For the text-containing cell, return its midpoint in [X, Y] coordinate format. 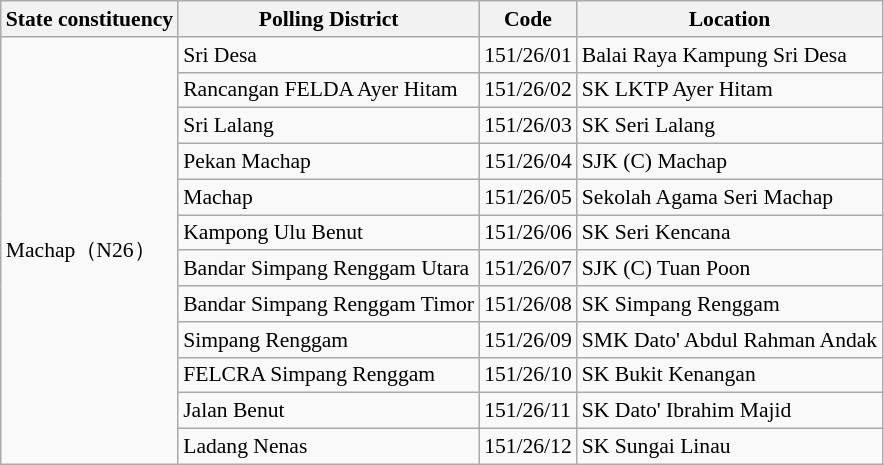
Rancangan FELDA Ayer Hitam [328, 90]
SK Sungai Linau [730, 447]
Location [730, 19]
Bandar Simpang Renggam Utara [328, 269]
Sri Lalang [328, 126]
151/26/02 [528, 90]
Sekolah Agama Seri Machap [730, 197]
Simpang Renggam [328, 340]
Code [528, 19]
SK Dato' Ibrahim Majid [730, 411]
Ladang Nenas [328, 447]
SK Seri Kencana [730, 233]
151/26/08 [528, 304]
SK Simpang Renggam [730, 304]
SK LKTP Ayer Hitam [730, 90]
Polling District [328, 19]
FELCRA Simpang Renggam [328, 375]
151/26/04 [528, 162]
151/26/12 [528, 447]
151/26/05 [528, 197]
Kampong Ulu Benut [328, 233]
SK Seri Lalang [730, 126]
SJK (C) Machap [730, 162]
151/26/06 [528, 233]
Sri Desa [328, 55]
151/26/03 [528, 126]
Pekan Machap [328, 162]
SMK Dato' Abdul Rahman Andak [730, 340]
SK Bukit Kenangan [730, 375]
Jalan Benut [328, 411]
Machap（N26） [90, 251]
151/26/07 [528, 269]
151/26/01 [528, 55]
151/26/09 [528, 340]
151/26/10 [528, 375]
Bandar Simpang Renggam Timor [328, 304]
State constituency [90, 19]
Machap [328, 197]
Balai Raya Kampung Sri Desa [730, 55]
151/26/11 [528, 411]
SJK (C) Tuan Poon [730, 269]
